For the text-containing cell, return its midpoint in [X, Y] coordinate format. 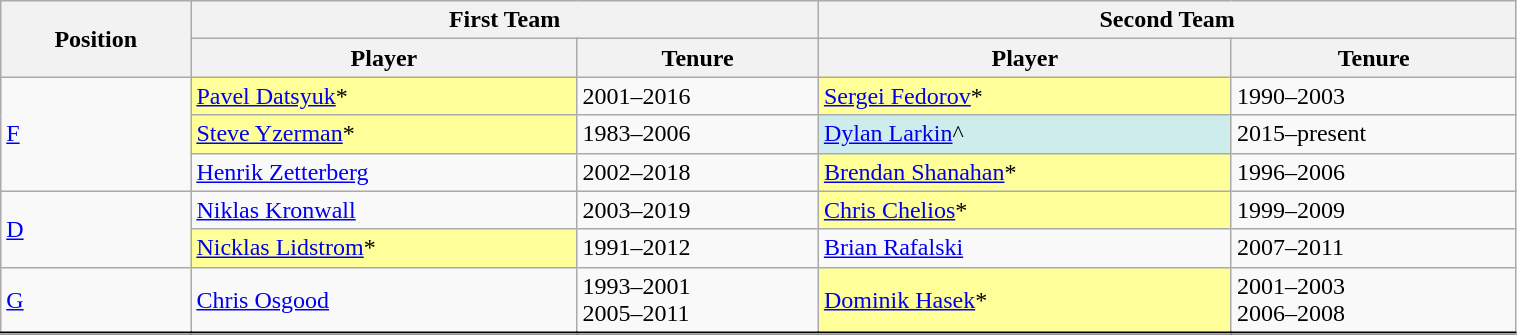
1999–2009 [1374, 210]
1993–20012005–2011 [698, 300]
First Team [504, 20]
Steve Yzerman* [384, 134]
Chris Osgood [384, 300]
Sergei Fedorov* [1024, 96]
2001–20032006–2008 [1374, 300]
2015–present [1374, 134]
Henrik Zetterberg [384, 172]
Dominik Hasek* [1024, 300]
F [96, 134]
Pavel Datsyuk* [384, 96]
D [96, 229]
2003–2019 [698, 210]
2001–2016 [698, 96]
1990–2003 [1374, 96]
2007–2011 [1374, 248]
2002–2018 [698, 172]
G [96, 300]
Chris Chelios* [1024, 210]
Second Team [1167, 20]
Niklas Kronwall [384, 210]
Dylan Larkin^ [1024, 134]
1996–2006 [1374, 172]
Nicklas Lidstrom* [384, 248]
Position [96, 39]
1983–2006 [698, 134]
Brendan Shanahan* [1024, 172]
Brian Rafalski [1024, 248]
1991–2012 [698, 248]
